Search for the cell housing the specified text and yield its (X, Y) center coordinate. 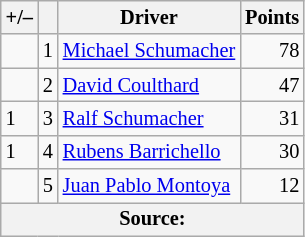
3 (48, 118)
Rubens Barrichello (149, 152)
Juan Pablo Montoya (149, 186)
David Coulthard (149, 85)
2 (48, 85)
4 (48, 152)
Source: (152, 219)
+/– (20, 17)
12 (272, 186)
Michael Schumacher (149, 51)
47 (272, 85)
78 (272, 51)
Ralf Schumacher (149, 118)
30 (272, 152)
Driver (149, 17)
5 (48, 186)
31 (272, 118)
Points (272, 17)
